Capture the cell that displays the provided text and extract its (x, y) central coordinate. 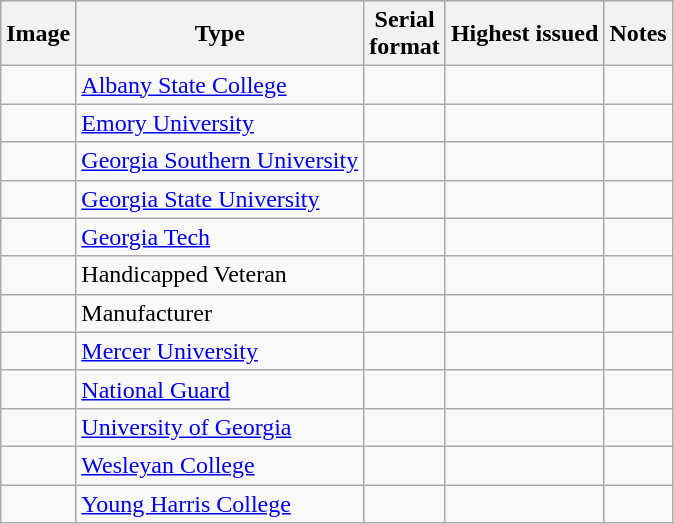
Manufacturer (220, 313)
Georgia State University (220, 199)
Serialformat (405, 34)
Albany State College (220, 85)
Highest issued (524, 34)
National Guard (220, 389)
Georgia Tech (220, 237)
Mercer University (220, 351)
Type (220, 34)
Georgia Southern University (220, 161)
University of Georgia (220, 427)
Emory University (220, 123)
Handicapped Veteran (220, 275)
Wesleyan College (220, 465)
Notes (638, 34)
Young Harris College (220, 503)
Image (38, 34)
